Return (X, Y) of the center of cell containing provided text 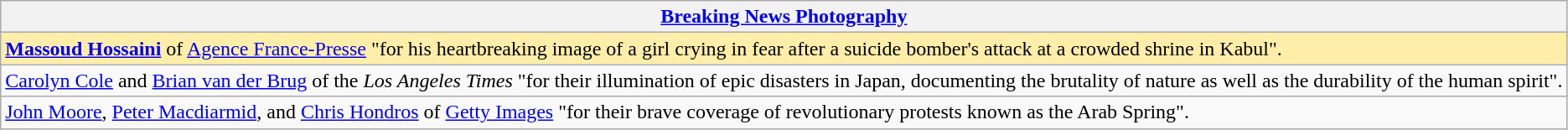
Breaking News Photography (784, 17)
John Moore, Peter Macdiarmid, and Chris Hondros of Getty Images "for their brave coverage of revolutionary protests known as the Arab Spring". (784, 112)
